Determine the (x, y) coordinate at the center of the cell enclosing the given text.  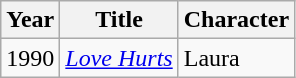
Laura (236, 58)
Year (30, 20)
Love Hurts (119, 58)
Character (236, 20)
1990 (30, 58)
Title (119, 20)
